For the text-containing cell, return its midpoint in (X, Y) coordinate format. 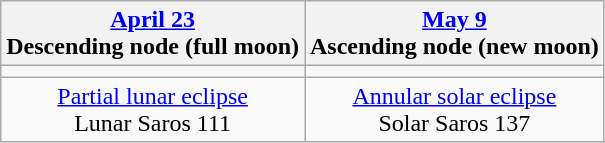
May 9Ascending node (new moon) (454, 34)
April 23Descending node (full moon) (153, 34)
Partial lunar eclipseLunar Saros 111 (153, 110)
Annular solar eclipseSolar Saros 137 (454, 110)
